From the cell containing the given text, extract its center point as [x, y] coordinate. 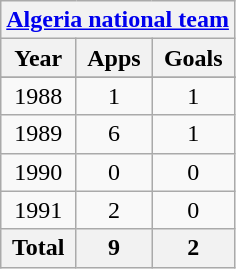
1991 [38, 210]
Year [38, 58]
1988 [38, 96]
Goals [193, 58]
Total [38, 248]
1990 [38, 172]
6 [114, 134]
Apps [114, 58]
9 [114, 248]
Algeria national team [118, 20]
1989 [38, 134]
